Extract the [X, Y] coordinate from the center of the cell holding the provided text.  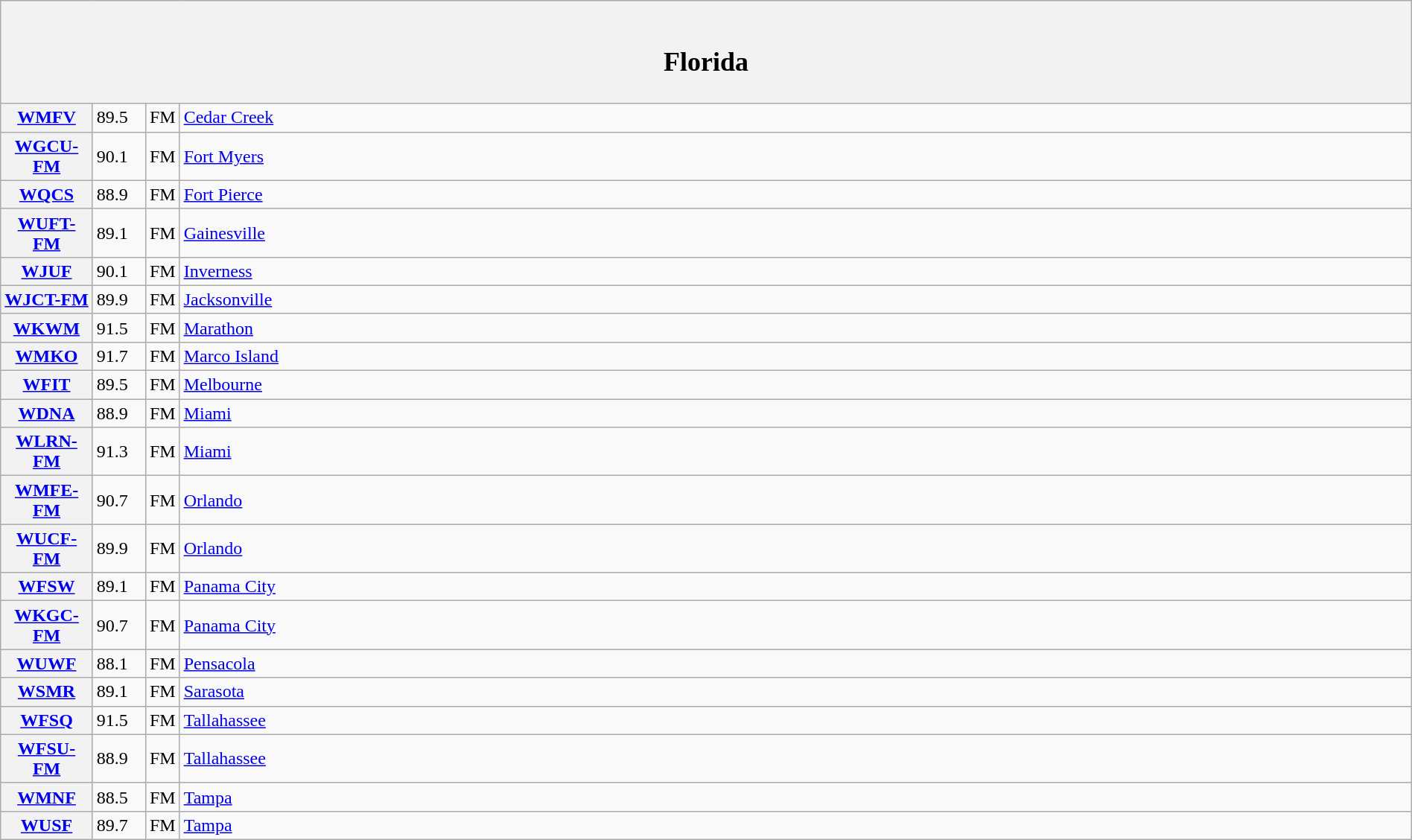
WQCS [47, 194]
WMFE-FM [47, 500]
Fort Myers [795, 156]
89.7 [119, 825]
Marco Island [795, 356]
Gainesville [795, 232]
WFSU-FM [47, 758]
Marathon [795, 328]
WSMR [47, 692]
WMNF [47, 797]
Pensacola [795, 664]
88.5 [119, 797]
Inverness [795, 271]
WFSQ [47, 720]
WLRN-FM [47, 451]
WFIT [47, 385]
WDNA [47, 413]
Melbourne [795, 385]
WFSW [47, 587]
Florida [706, 52]
88.1 [119, 664]
WJUF [47, 271]
WUWF [47, 664]
WMFV [47, 118]
91.7 [119, 356]
WUCF-FM [47, 548]
Cedar Creek [795, 118]
91.3 [119, 451]
WMKO [47, 356]
WJCT-FM [47, 299]
Sarasota [795, 692]
WKWM [47, 328]
Jacksonville [795, 299]
Fort Pierce [795, 194]
WKGC-FM [47, 626]
WUSF [47, 825]
WGCU-FM [47, 156]
WUFT-FM [47, 232]
